For the text-containing cell, return its midpoint in [X, Y] coordinate format. 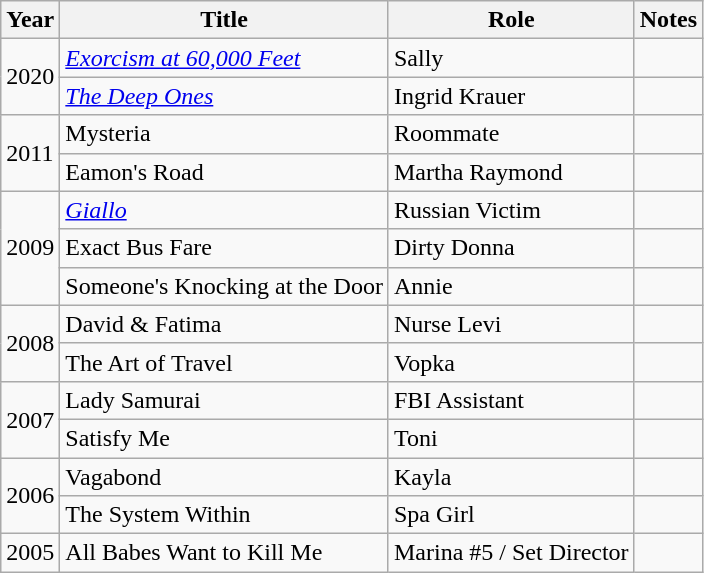
2020 [30, 77]
The System Within [224, 515]
Martha Raymond [511, 172]
FBI Assistant [511, 400]
Mysteria [224, 134]
Eamon's Road [224, 172]
Ingrid Krauer [511, 96]
2007 [30, 419]
Exact Bus Fare [224, 248]
Annie [511, 286]
Sally [511, 58]
Kayla [511, 477]
2009 [30, 248]
Notes [668, 20]
Exorcism at 60,000 Feet [224, 58]
Giallo [224, 210]
David & Fatima [224, 324]
Satisfy Me [224, 438]
Vagabond [224, 477]
Role [511, 20]
Lady Samurai [224, 400]
Year [30, 20]
Someone's Knocking at the Door [224, 286]
All Babes Want to Kill Me [224, 553]
The Deep Ones [224, 96]
Vopka [511, 362]
Russian Victim [511, 210]
The Art of Travel [224, 362]
Toni [511, 438]
2005 [30, 553]
Spa Girl [511, 515]
2011 [30, 153]
2008 [30, 343]
2006 [30, 496]
Marina #5 / Set Director [511, 553]
Title [224, 20]
Dirty Donna [511, 248]
Nurse Levi [511, 324]
Roommate [511, 134]
